Locate the cell with the specified text and output its [X, Y] center coordinate. 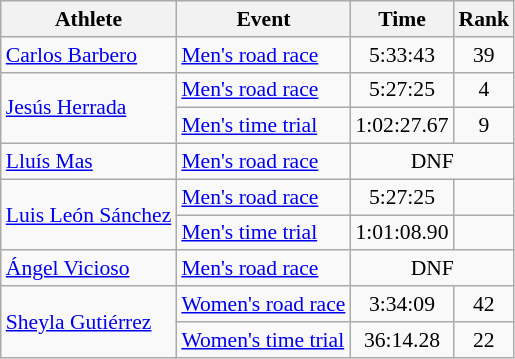
Athlete [89, 19]
Time [402, 19]
Luis León Sánchez [89, 214]
Event [263, 19]
Ángel Vicioso [89, 269]
42 [484, 304]
9 [484, 126]
39 [484, 55]
Sheyla Gutiérrez [89, 322]
1:01:08.90 [402, 233]
Lluís Mas [89, 162]
Carlos Barbero [89, 55]
Women's road race [263, 304]
Jesús Herrada [89, 108]
1:02:27.67 [402, 126]
Women's time trial [263, 340]
Rank [484, 19]
22 [484, 340]
3:34:09 [402, 304]
4 [484, 90]
5:33:43 [402, 55]
36:14.28 [402, 340]
